Capture the cell that displays the provided text and extract its [x, y] central coordinate. 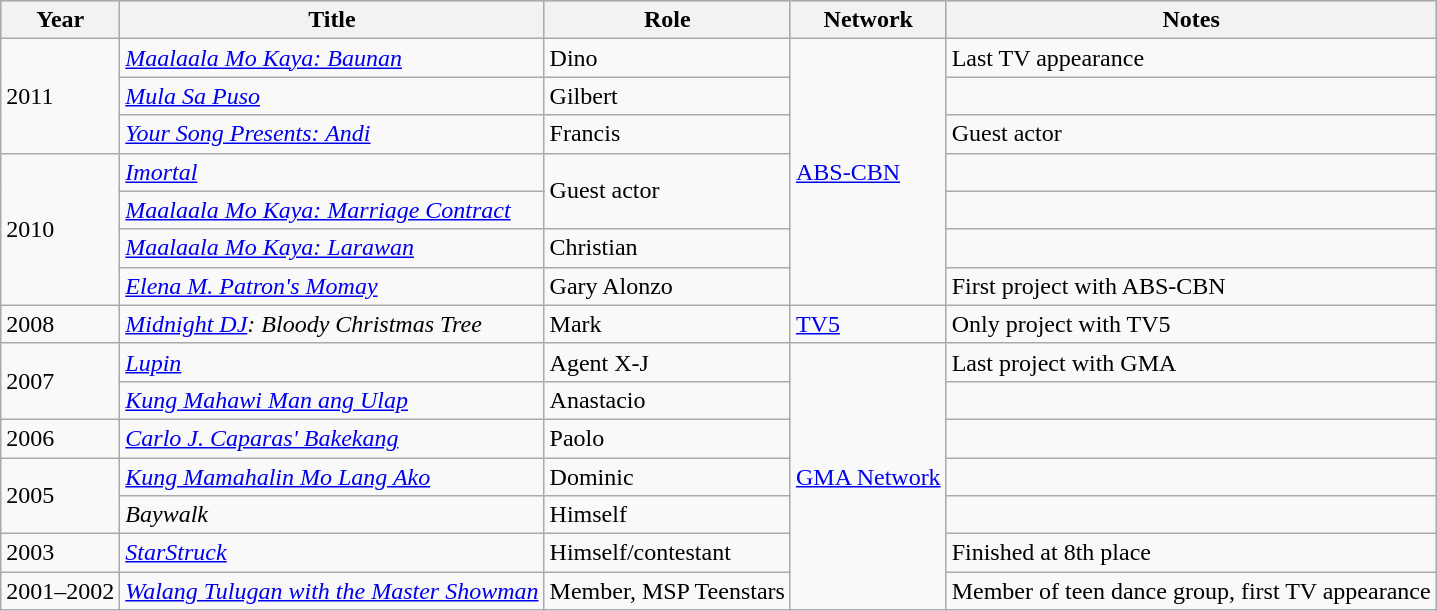
StarStruck [332, 553]
Himself/contestant [667, 553]
Walang Tulugan with the Master Showman [332, 591]
Anastacio [667, 400]
Finished at 8th place [1191, 553]
Francis [667, 134]
Notes [1191, 20]
Gilbert [667, 96]
Your Song Presents: Andi [332, 134]
Maalaala Mo Kaya: Baunan [332, 58]
ABS-CBN [868, 172]
Title [332, 20]
Paolo [667, 438]
Mark [667, 324]
Maalaala Mo Kaya: Larawan [332, 248]
Christian [667, 248]
2005 [60, 496]
Last TV appearance [1191, 58]
Dominic [667, 477]
Gary Alonzo [667, 286]
2008 [60, 324]
Agent X-J [667, 362]
2010 [60, 229]
First project with ABS-CBN [1191, 286]
TV5 [868, 324]
Baywalk [332, 515]
2003 [60, 553]
Imortal [332, 172]
Lupin [332, 362]
Kung Mamahalin Mo Lang Ako [332, 477]
Role [667, 20]
Last project with GMA [1191, 362]
2007 [60, 381]
GMA Network [868, 476]
Kung Mahawi Man ang Ulap [332, 400]
Carlo J. Caparas' Bakekang [332, 438]
2011 [60, 96]
Member of teen dance group, first TV appearance [1191, 591]
Himself [667, 515]
Midnight DJ: Bloody Christmas Tree [332, 324]
Dino [667, 58]
Mula Sa Puso [332, 96]
2006 [60, 438]
Elena M. Patron's Momay [332, 286]
Only project with TV5 [1191, 324]
Maalaala Mo Kaya: Marriage Contract [332, 210]
Year [60, 20]
Network [868, 20]
2001–2002 [60, 591]
Member, MSP Teenstars [667, 591]
